Identify which cell holds the provided text, then report its (x, y) central coordinate. 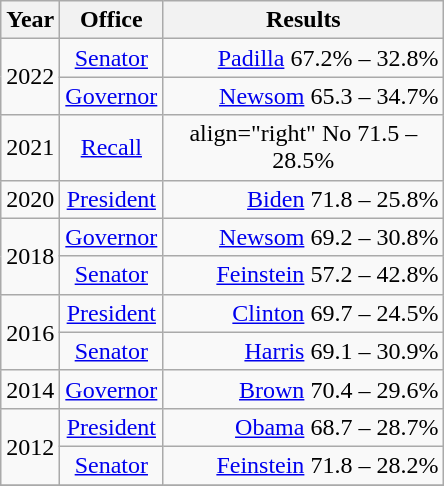
Newsom 65.3 – 34.7% (304, 96)
Results (304, 20)
Year (30, 20)
Clinton 69.7 – 24.5% (304, 313)
2020 (30, 199)
2016 (30, 332)
2022 (30, 77)
2021 (30, 148)
Feinstein 71.8 – 28.2% (304, 465)
Newsom 69.2 – 30.8% (304, 237)
Feinstein 57.2 – 42.8% (304, 275)
2018 (30, 256)
Harris 69.1 – 30.9% (304, 351)
align="right" No 71.5 – 28.5% (304, 148)
2012 (30, 446)
Recall (112, 148)
Biden 71.8 – 25.8% (304, 199)
Obama 68.7 – 28.7% (304, 427)
Brown 70.4 – 29.6% (304, 389)
Padilla 67.2% – 32.8% (304, 58)
2014 (30, 389)
Office (112, 20)
